Pinpoint the cell where the given text exists, returning its [X, Y] midpoint coordinate. 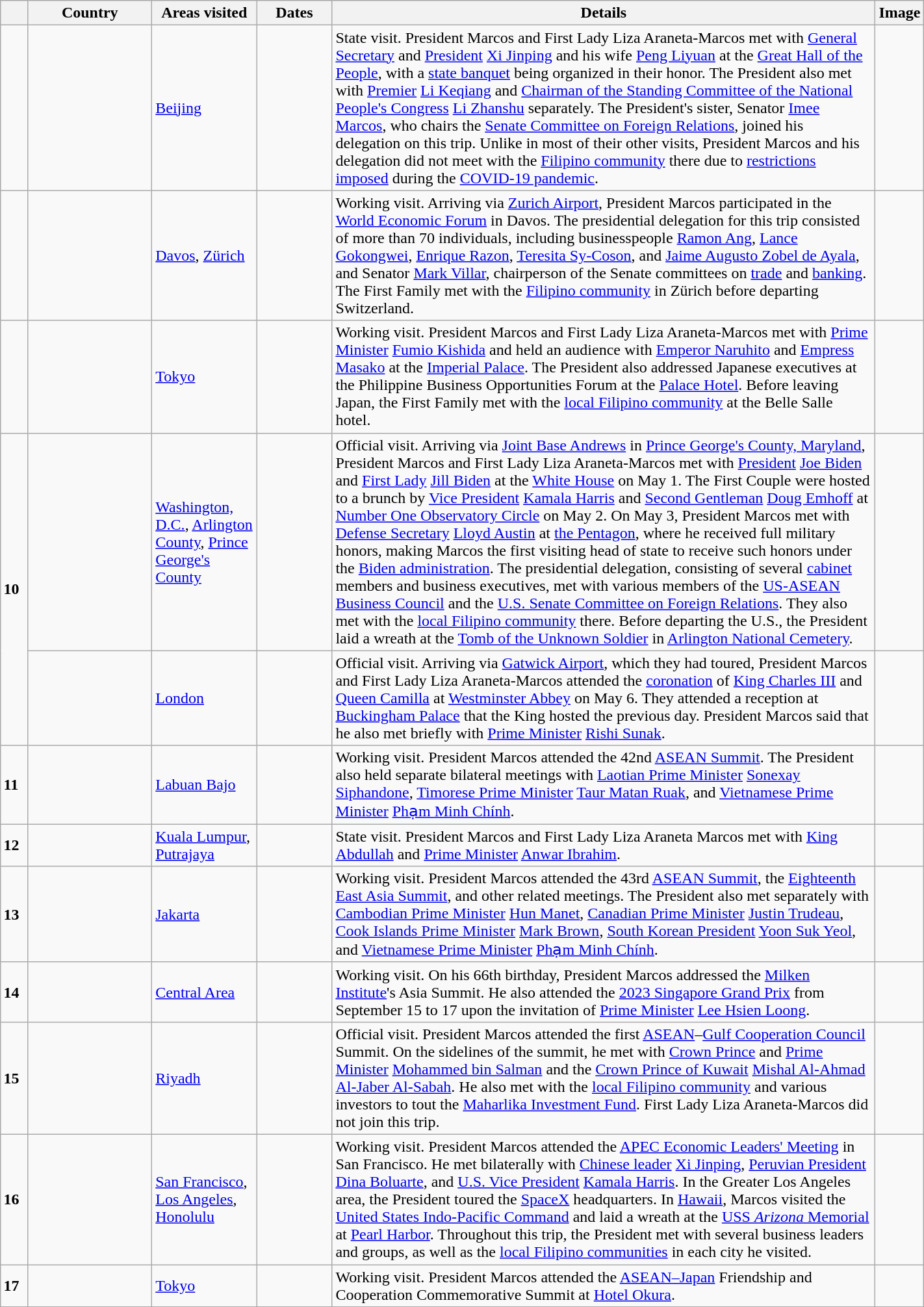
16 [14, 1199]
10 [14, 589]
12 [14, 845]
15 [14, 1078]
Image [899, 13]
Country [90, 13]
Riyadh [204, 1078]
Labuan Bajo [204, 785]
13 [14, 914]
London [204, 698]
Washington, D.C., Arlington County, Prince George's County [204, 542]
Dates [294, 13]
14 [14, 992]
Details [604, 13]
Areas visited [204, 13]
Working visit. President Marcos attended the ASEAN–Japan Friendship and Cooperation Commemorative Summit at Hotel Okura. [604, 1286]
Beijing [204, 108]
Jakarta [204, 914]
17 [14, 1286]
Davos, Zürich [204, 255]
Central Area [204, 992]
11 [14, 785]
Kuala Lumpur, Putrajaya [204, 845]
San Francisco, Los Angeles, Honolulu [204, 1199]
State visit. President Marcos and First Lady Liza Araneta Marcos met with King Abdullah and Prime Minister Anwar Ibrahim. [604, 845]
